Search for the cell housing the specified text and yield its [X, Y] center coordinate. 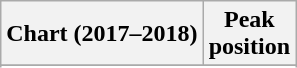
Chart (2017–2018) [102, 34]
Peakposition [249, 34]
